Identify which cell holds the provided text, then report its (X, Y) central coordinate. 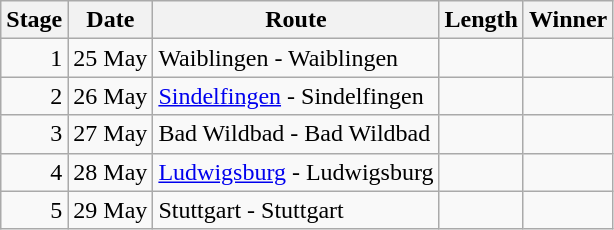
Bad Wildbad - Bad Wildbad (296, 134)
25 May (110, 58)
2 (34, 96)
Length (481, 20)
Route (296, 20)
Stuttgart - Stuttgart (296, 210)
5 (34, 210)
27 May (110, 134)
Waiblingen - Waiblingen (296, 58)
Winner (568, 20)
4 (34, 172)
3 (34, 134)
Stage (34, 20)
28 May (110, 172)
Sindelfingen - Sindelfingen (296, 96)
Ludwigsburg - Ludwigsburg (296, 172)
29 May (110, 210)
26 May (110, 96)
Date (110, 20)
1 (34, 58)
